From the cell containing the given text, extract its center point as [x, y] coordinate. 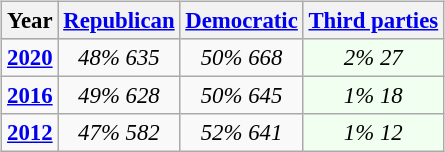
Republican [119, 21]
50% 645 [242, 96]
52% 641 [242, 133]
49% 628 [119, 96]
Year [30, 21]
1% 18 [373, 96]
2% 27 [373, 58]
47% 582 [119, 133]
Democratic [242, 21]
2012 [30, 133]
2016 [30, 96]
48% 635 [119, 58]
50% 668 [242, 58]
2020 [30, 58]
1% 12 [373, 133]
Third parties [373, 21]
